Scan for the cell matching the given text and deliver its (X, Y) coordinate at center. 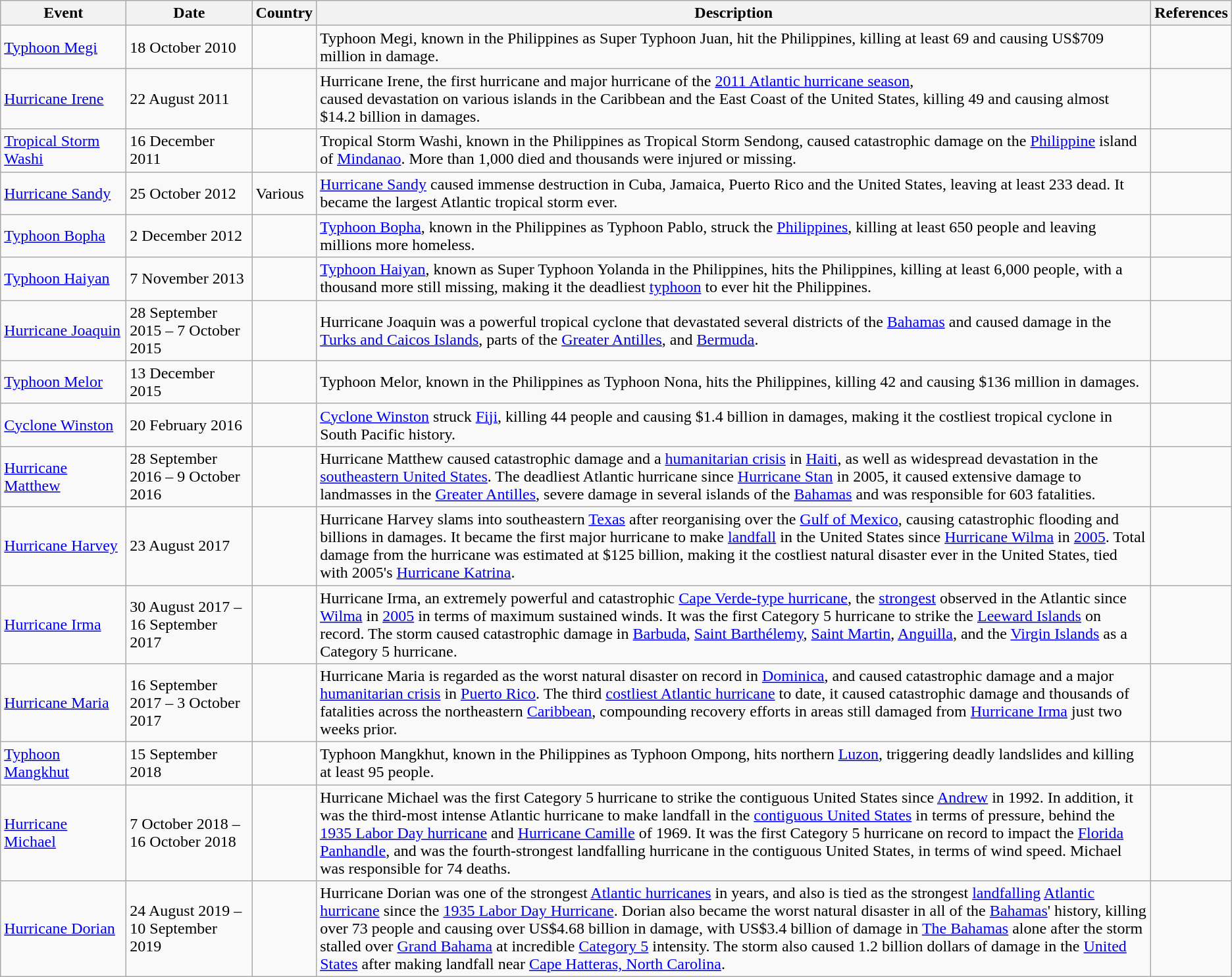
References (1191, 13)
Country (284, 13)
Typhoon Melor (63, 382)
13 December 2015 (190, 382)
15 September 2018 (190, 763)
25 October 2012 (190, 193)
16 September 2017 – 3 October 2017 (190, 703)
Tropical Storm Washi (63, 150)
7 October 2018 – 16 October 2018 (190, 833)
28 September 2015 – 7 October 2015 (190, 330)
Typhoon Megi (63, 47)
Typhoon Mangkhut, known in the Philippines as Typhoon Ompong, hits northern Luzon, triggering deadly landslides and killing at least 95 people. (734, 763)
Hurricane Joaquin (63, 330)
Hurricane Irma (63, 625)
Hurricane Matthew (63, 476)
22 August 2011 (190, 99)
20 February 2016 (190, 425)
Description (734, 13)
Various (284, 193)
Typhoon Megi, known in the Philippines as Super Typhoon Juan, hit the Philippines, killing at least 69 and causing US$709 million in damage. (734, 47)
23 August 2017 (190, 546)
Typhoon Mangkhut (63, 763)
Hurricane Sandy (63, 193)
30 August 2017 – 16 September 2017 (190, 625)
Typhoon Melor, known in the Philippines as Typhoon Nona, hits the Philippines, killing 42 and causing $136 million in damages. (734, 382)
16 December 2011 (190, 150)
7 November 2013 (190, 279)
Hurricane Maria (63, 703)
18 October 2010 (190, 47)
Typhoon Bopha (63, 236)
Typhoon Haiyan (63, 279)
Event (63, 13)
Hurricane Dorian (63, 929)
Hurricane Harvey (63, 546)
Cyclone Winston (63, 425)
28 September 2016 – 9 October 2016 (190, 476)
2 December 2012 (190, 236)
24 August 2019 – 10 September 2019 (190, 929)
Hurricane Michael (63, 833)
Hurricane Irene (63, 99)
Typhoon Bopha, known in the Philippines as Typhoon Pablo, struck the Philippines, killing at least 650 people and leaving millions more homeless. (734, 236)
Date (190, 13)
